Extract the [x, y] coordinate from the center of the cell holding the provided text.  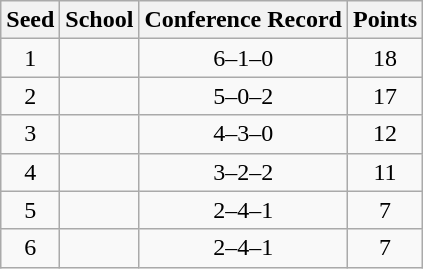
1 [30, 58]
5 [30, 210]
4 [30, 172]
17 [384, 96]
3–2–2 [244, 172]
4–3–0 [244, 134]
5–0–2 [244, 96]
18 [384, 58]
School [100, 20]
12 [384, 134]
6–1–0 [244, 58]
Points [384, 20]
6 [30, 248]
11 [384, 172]
2 [30, 96]
Seed [30, 20]
Conference Record [244, 20]
3 [30, 134]
